Output the (x, y) coordinate of the center of the cell containing the given text.  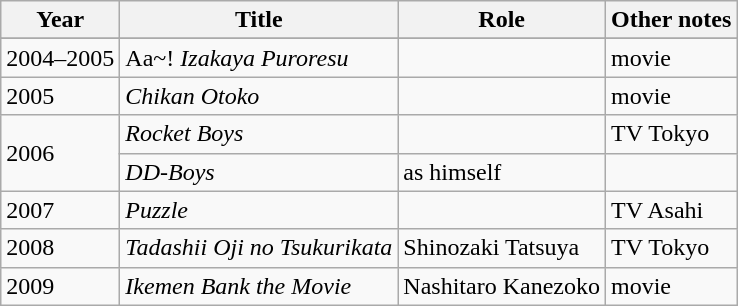
2008 (60, 248)
Puzzle (259, 210)
Rocket Boys (259, 134)
Title (259, 20)
2005 (60, 96)
Aa~! Izakaya Puroresu (259, 58)
TV Asahi (670, 210)
Role (502, 20)
Year (60, 20)
Shinozaki Tatsuya (502, 248)
as himself (502, 172)
2007 (60, 210)
DD-Boys (259, 172)
2009 (60, 286)
Other notes (670, 20)
Chikan Otoko (259, 96)
2004–2005 (60, 58)
Ikemen Bank the Movie (259, 286)
Tadashii Oji no Tsukurikata (259, 248)
Nashitaro Kanezoko (502, 286)
2006 (60, 153)
